Search for the cell housing the specified text and yield its (x, y) center coordinate. 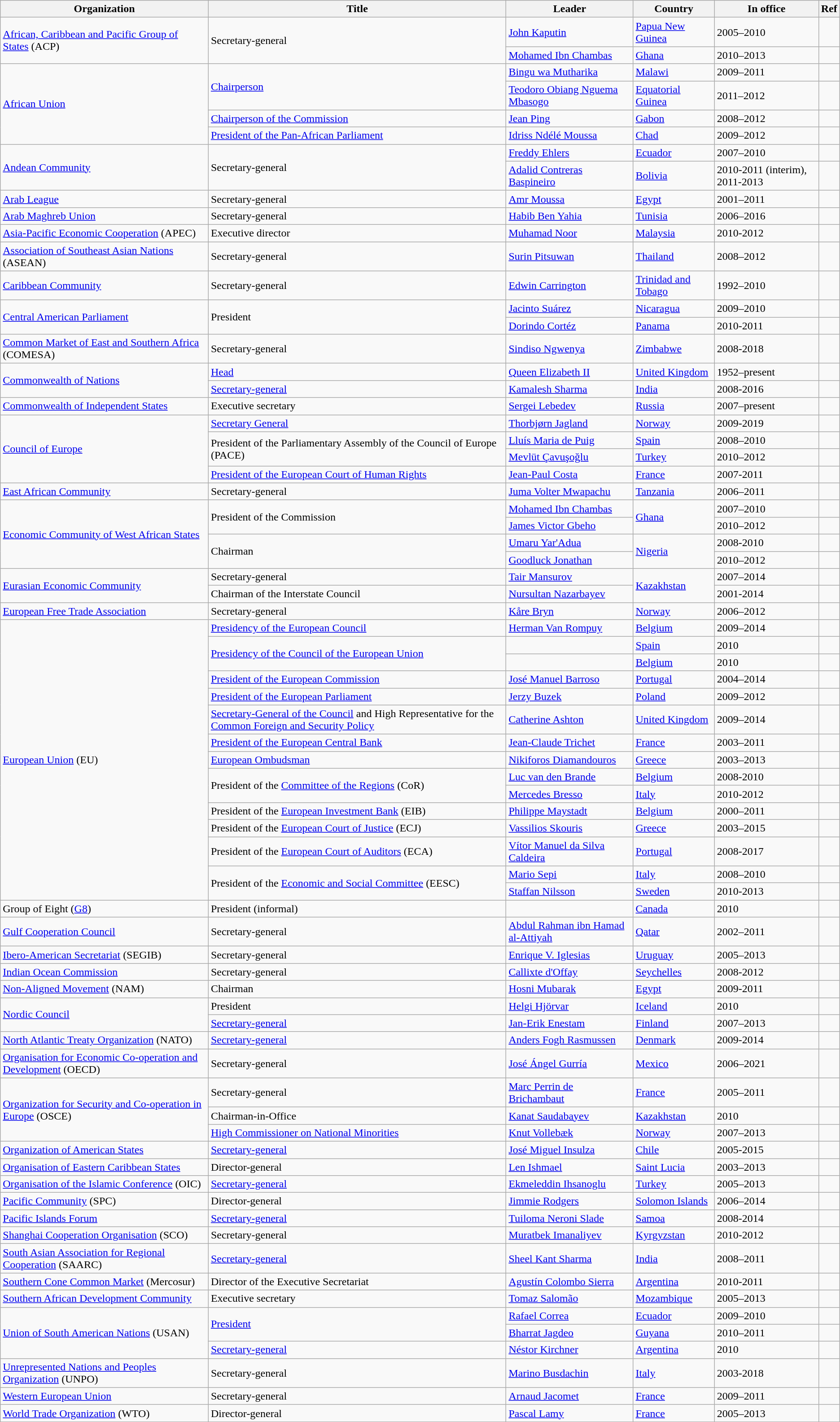
Chairman of the Interstate Council (357, 594)
2009-2011 (766, 989)
President of the European Court of Justice (ECJ) (357, 828)
Abdul Rahman ibn Hamad al-Attiyah (570, 932)
Pascal Lamy (570, 1413)
2004–2014 (766, 679)
Jean Ping (570, 118)
Russia (674, 406)
Chairman-in-Office (357, 1116)
Arab League (105, 199)
European Union (EU) (105, 760)
Marc Perrin de Brichambaut (570, 1092)
Director of the Executive Secretariat (357, 1282)
Goodluck Jonathan (570, 560)
East African Community (105, 491)
2000–2011 (766, 811)
President of the Commission (357, 517)
Kamalesh Sharma (570, 389)
Poland (674, 696)
Jacinto Suárez (570, 309)
Knut Vollebæk (570, 1133)
Thorbjørn Jagland (570, 423)
José Miguel Insulza (570, 1150)
Union of South American Nations (USAN) (105, 1333)
Presidency of the Council of the European Union (357, 654)
President of the European Investment Bank (EIB) (357, 811)
Executive director (357, 233)
Secretary General (357, 423)
2009-2019 (766, 423)
Gulf Cooperation Council (105, 932)
Luc van den Brande (570, 777)
Organization (105, 9)
Kyrgyzstan (674, 1235)
Sweden (674, 892)
Economic Community of West African States (105, 534)
Zimbabwe (674, 349)
2010-2013 (766, 892)
1952–present (766, 372)
2003–2015 (766, 828)
Malawi (674, 72)
Group of Eight (G8) (105, 909)
Southern African Development Community (105, 1299)
Non-Aligned Movement (NAM) (105, 989)
Kåre Bryn (570, 611)
Uruguay (674, 955)
Head (357, 372)
Vassilios Skouris (570, 828)
African Union (105, 104)
2005–2010 (766, 32)
Agustín Colombo Sierra (570, 1282)
Leader (570, 9)
Juma Volter Mwapachu (570, 491)
Néstor Kirchner (570, 1350)
Malaysia (674, 233)
Sergei Lebedev (570, 406)
Caribbean Community (105, 285)
2007–2014 (766, 577)
Ekmeleddin Ihsanoglu (570, 1184)
Organization for Security and Co-operation in Europe (OSCE) (105, 1109)
Guyana (674, 1333)
2008-2018 (766, 349)
2006–2011 (766, 491)
Philippe Maystadt (570, 811)
Canada (674, 909)
Samoa (674, 1218)
Chairperson (357, 87)
Jean-Paul Costa (570, 474)
2007–present (766, 406)
Mexico (674, 1063)
John Kaputin (570, 32)
Ref (829, 9)
Sindiso Ngwenya (570, 349)
Muratbek Imanaliyev (570, 1235)
Secretary-General of the Council and High Representative for the Common Foreign and Security Policy (357, 720)
Country (674, 9)
European Ombudsman (357, 760)
World Trade Organization (WTO) (105, 1413)
Helgi Hjörvar (570, 1006)
Muhamad Noor (570, 233)
Western European Union (105, 1396)
Mercedes Bresso (570, 794)
2008–2011 (766, 1258)
Anders Fogh Rasmussen (570, 1040)
Title (357, 9)
Adalid Contreras Baspineiro (570, 176)
Enrique V. Iglesias (570, 955)
2003–2011 (766, 743)
Tunisia (674, 216)
President of the Economic and Social Committee (EESC) (357, 883)
2006–2014 (766, 1201)
Eurasian Economic Community (105, 586)
Association of Southeast Asian Nations (ASEAN) (105, 256)
2010–2011 (766, 1333)
Bharrat Jagdeo (570, 1333)
Len Ishmael (570, 1167)
Surin Pitsuwan (570, 256)
Presidency of the European Council (357, 628)
2001–2011 (766, 199)
Herman Van Rompuy (570, 628)
North Atlantic Treaty Organization (NATO) (105, 1040)
Habib Ben Yahia (570, 216)
Sheel Kant Sharma (570, 1258)
Saint Lucia (674, 1167)
Nikiforos Diamandouros (570, 760)
Chad (674, 136)
Seychelles (674, 972)
José Manuel Barroso (570, 679)
Umaru Yar'Adua (570, 543)
Organisation of the Islamic Conference (OIC) (105, 1184)
Andean Community (105, 167)
Nigeria (674, 551)
Shanghai Cooperation Organisation (SCO) (105, 1235)
2008-2014 (766, 1218)
Central American Parliament (105, 317)
Staffan Nilsson (570, 892)
European Free Trade Association (105, 611)
Panama (674, 326)
Mozambique (674, 1299)
Asia-Pacific Economic Cooperation (APEC) (105, 233)
Callixte d'Offay (570, 972)
Council of Europe (105, 449)
Finland (674, 1023)
2006–2016 (766, 216)
Marino Busdachin (570, 1373)
2010–2013 (766, 55)
President of the Parliamentary Assembly of the Council of Europe (PACE) (357, 449)
Bingu wa Mutharika (570, 72)
Freddy Ehlers (570, 153)
Jean-Claude Trichet (570, 743)
President of the Pan-African Parliament (357, 136)
South Asian Association for Regional Cooperation (SAARC) (105, 1258)
2001-2014 (766, 594)
President of the European Court of Auditors (ECA) (357, 851)
Thailand (674, 256)
Jimmie Rodgers (570, 1201)
Edwin Carrington (570, 285)
Rafael Correa (570, 1316)
President of the European Parliament (357, 696)
Arab Maghreb Union (105, 216)
Southern Cone Common Market (Mercosur) (105, 1282)
Indian Ocean Commission (105, 972)
2005–2011 (766, 1092)
Pacific Islands Forum (105, 1218)
Nicaragua (674, 309)
2010-2011 (interim), 2011-2013 (766, 176)
2005-2015 (766, 1150)
Equatorial Guinea (674, 95)
2003-2018 (766, 1373)
Iceland (674, 1006)
Commonwealth of Nations (105, 381)
Solomon Islands (674, 1201)
President (informal) (357, 909)
2006–2021 (766, 1063)
Lluís Maria de Puig (570, 440)
Jerzy Buzek (570, 696)
Chile (674, 1150)
Qatar (674, 932)
2009-2014 (766, 1040)
Jan-Erik Enestam (570, 1023)
Nordic Council (105, 1015)
2007-2011 (766, 474)
2002–2011 (766, 932)
Kanat Saudabayev (570, 1116)
Mevlüt Çavuşoğlu (570, 457)
Denmark (674, 1040)
Common Market of East and Southern Africa (COMESA) (105, 349)
President of the European Commission (357, 679)
2008-2017 (766, 851)
Tanzania (674, 491)
1992–2010 (766, 285)
2008-2016 (766, 389)
Gabon (674, 118)
José Ángel Gurría (570, 1063)
President of the European Central Bank (357, 743)
Amr Moussa (570, 199)
Nursultan Nazarbayev (570, 594)
Bolivia (674, 176)
Tomaz Salomão (570, 1299)
Idriss Ndélé Moussa (570, 136)
President of the Committee of the Regions (CoR) (357, 785)
Unrepresented Nations and Peoples Organization (UNPO) (105, 1373)
Arnaud Jacomet (570, 1396)
Commonwealth of Independent States (105, 406)
Tuiloma Neroni Slade (570, 1218)
Hosni Mubarak (570, 989)
Ibero-American Secretariat (SEGIB) (105, 955)
President of the European Court of Human Rights (357, 474)
2008-2012 (766, 972)
Organization of American States (105, 1150)
Papua New Guinea (674, 32)
Dorindo Cortéz (570, 326)
Catherine Ashton (570, 720)
Trinidad and Tobago (674, 285)
2006–2012 (766, 611)
Vítor Manuel da Silva Caldeira (570, 851)
Chairperson of the Commission (357, 118)
James Victor Gbeho (570, 525)
Queen Elizabeth II (570, 372)
Organisation for Economic Co-operation and Development (OECD) (105, 1063)
In office (766, 9)
Organisation of Eastern Caribbean States (105, 1167)
Teodoro Obiang Nguema Mbasogo (570, 95)
2011–2012 (766, 95)
African, Caribbean and Pacific Group of States (ACP) (105, 40)
Tair Mansurov (570, 577)
Mario Sepi (570, 875)
High Commissioner on National Minorities (357, 1133)
Pacific Community (SPC) (105, 1201)
